Pinpoint the cell where the given text exists, returning its (X, Y) midpoint coordinate. 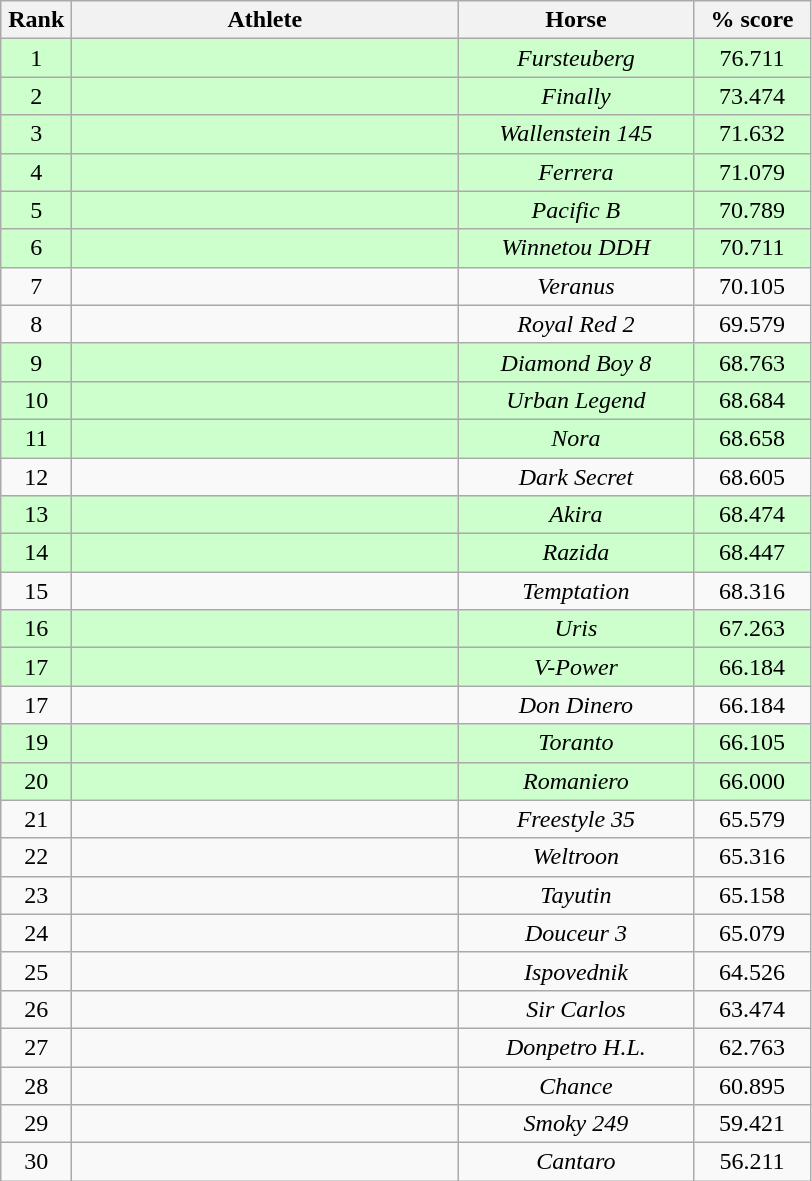
Dark Secret (576, 477)
8 (36, 324)
27 (36, 1047)
5 (36, 210)
9 (36, 362)
19 (36, 743)
Finally (576, 96)
59.421 (752, 1124)
Winnetou DDH (576, 248)
Toranto (576, 743)
70.789 (752, 210)
Razida (576, 553)
70.105 (752, 286)
76.711 (752, 58)
65.579 (752, 819)
22 (36, 857)
68.447 (752, 553)
71.079 (752, 172)
65.158 (752, 895)
7 (36, 286)
Nora (576, 438)
Wallenstein 145 (576, 134)
% score (752, 20)
28 (36, 1085)
23 (36, 895)
Chance (576, 1085)
Urban Legend (576, 400)
20 (36, 781)
68.316 (752, 591)
66.000 (752, 781)
12 (36, 477)
Diamond Boy 8 (576, 362)
73.474 (752, 96)
26 (36, 1009)
Rank (36, 20)
14 (36, 553)
68.605 (752, 477)
62.763 (752, 1047)
Fursteuberg (576, 58)
Sir Carlos (576, 1009)
68.658 (752, 438)
4 (36, 172)
64.526 (752, 971)
Freestyle 35 (576, 819)
Royal Red 2 (576, 324)
71.632 (752, 134)
Romaniero (576, 781)
66.105 (752, 743)
Horse (576, 20)
63.474 (752, 1009)
30 (36, 1162)
56.211 (752, 1162)
10 (36, 400)
1 (36, 58)
13 (36, 515)
68.684 (752, 400)
Don Dinero (576, 705)
Cantaro (576, 1162)
67.263 (752, 629)
65.316 (752, 857)
Akira (576, 515)
21 (36, 819)
68.763 (752, 362)
16 (36, 629)
65.079 (752, 933)
11 (36, 438)
Pacific B (576, 210)
6 (36, 248)
Tayutin (576, 895)
Veranus (576, 286)
69.579 (752, 324)
2 (36, 96)
Smoky 249 (576, 1124)
Donpetro H.L. (576, 1047)
15 (36, 591)
70.711 (752, 248)
29 (36, 1124)
Athlete (265, 20)
Douceur 3 (576, 933)
Ispovednik (576, 971)
68.474 (752, 515)
Weltroon (576, 857)
V-Power (576, 667)
Ferrera (576, 172)
Uris (576, 629)
25 (36, 971)
3 (36, 134)
24 (36, 933)
Temptation (576, 591)
60.895 (752, 1085)
